Search for the cell housing the specified text and yield its [X, Y] center coordinate. 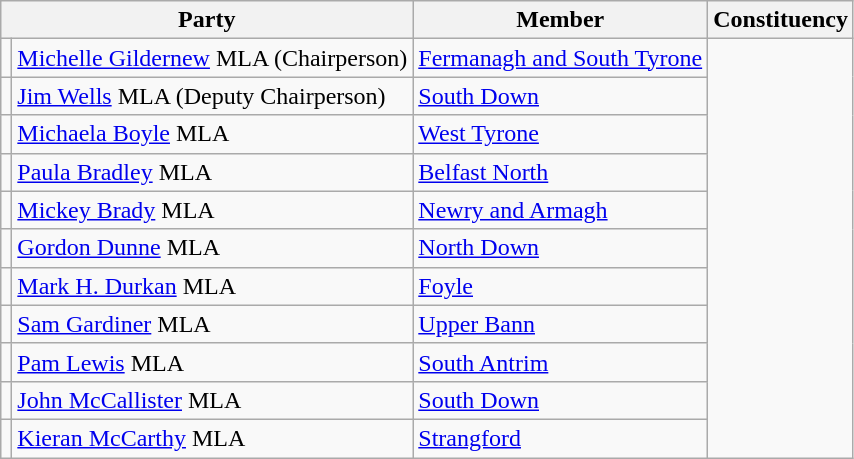
Fermanagh and South Tyrone [560, 58]
John McCallister MLA [212, 400]
Jim Wells MLA (Deputy Chairperson) [212, 96]
Newry and Armagh [560, 210]
Member [560, 20]
Upper Bann [560, 324]
North Down [560, 248]
Mickey Brady MLA [212, 210]
Sam Gardiner MLA [212, 324]
Mark H. Durkan MLA [212, 286]
West Tyrone [560, 134]
Constituency [781, 20]
Belfast North [560, 172]
Gordon Dunne MLA [212, 248]
Strangford [560, 438]
Michelle Gildernew MLA (Chairperson) [212, 58]
Pam Lewis MLA [212, 362]
Foyle [560, 286]
Party [207, 20]
Michaela Boyle MLA [212, 134]
Kieran McCarthy MLA [212, 438]
South Antrim [560, 362]
Paula Bradley MLA [212, 172]
